Identify which cell holds the provided text, then report its [x, y] central coordinate. 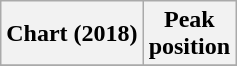
Chart (2018) [72, 34]
Peakposition [189, 34]
